Detect which cell encompasses the target text, then output its [x, y] center coordinate. 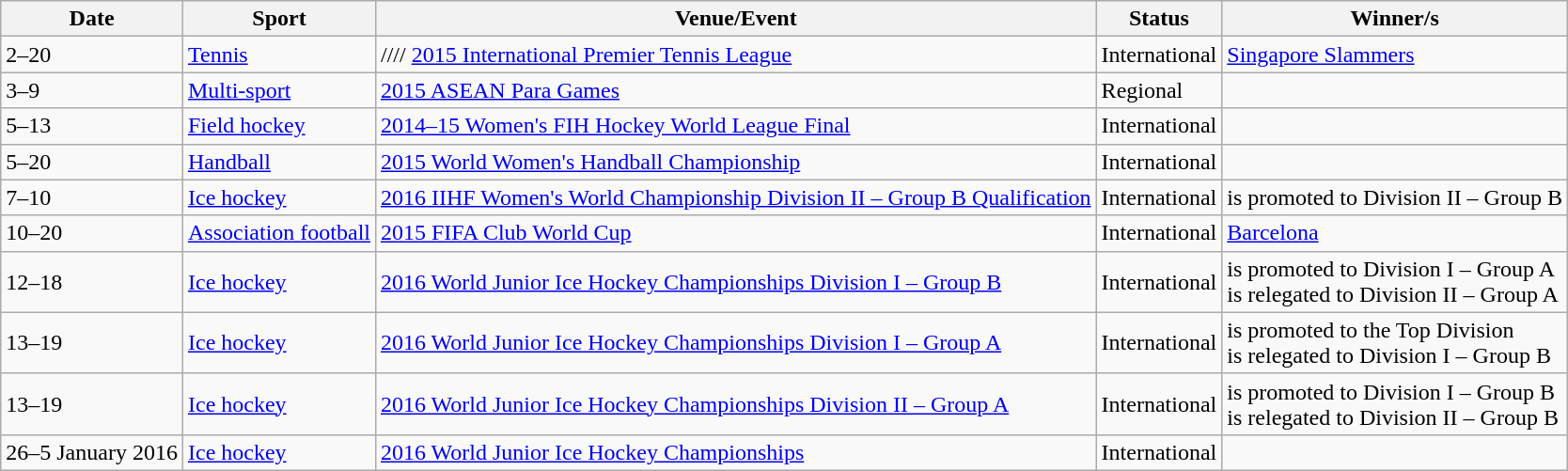
5–13 [92, 126]
is promoted to Division II – Group B [1395, 197]
12–18 [92, 282]
Regional [1159, 90]
5–20 [92, 162]
Winner/s [1395, 19]
Association football [278, 233]
Tennis [278, 55]
Sport [278, 19]
10–20 [92, 233]
Status [1159, 19]
2016 World Junior Ice Hockey Championships [735, 452]
2014–15 Women's FIH Hockey World League Final [735, 126]
Multi-sport [278, 90]
Barcelona [1395, 233]
7–10 [92, 197]
Date [92, 19]
is promoted to Division I – Group A is relegated to Division II – Group A [1395, 282]
Singapore Slammers [1395, 55]
2016 World Junior Ice Hockey Championships Division I – Group A [735, 342]
is promoted to the Top Division is relegated to Division I – Group B [1395, 342]
2–20 [92, 55]
26–5 January 2016 [92, 452]
2016 World Junior Ice Hockey Championships Division II – Group A [735, 404]
Venue/Event [735, 19]
//// 2015 International Premier Tennis League [735, 55]
2015 World Women's Handball Championship [735, 162]
2016 IIHF Women's World Championship Division II – Group B Qualification [735, 197]
2015 FIFA Club World Cup [735, 233]
Handball [278, 162]
is promoted to Division I – Group B is relegated to Division II – Group B [1395, 404]
3–9 [92, 90]
2016 World Junior Ice Hockey Championships Division I – Group B [735, 282]
2015 ASEAN Para Games [735, 90]
Field hockey [278, 126]
